For the text-containing cell, return its midpoint in (x, y) coordinate format. 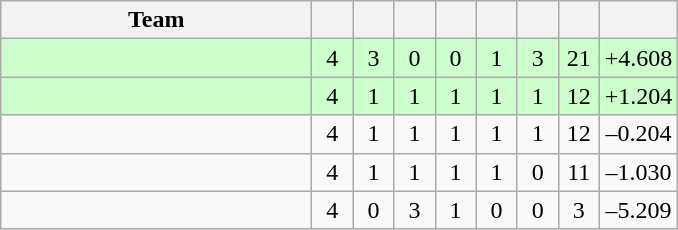
+1.204 (638, 96)
–1.030 (638, 172)
–0.204 (638, 134)
11 (578, 172)
Team (156, 20)
+4.608 (638, 58)
–5.209 (638, 210)
21 (578, 58)
